From the cell containing the given text, extract its center point as (X, Y) coordinate. 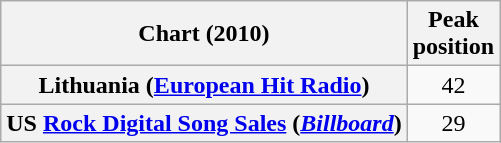
29 (453, 123)
US Rock Digital Song Sales (Billboard) (204, 123)
42 (453, 85)
Chart (2010) (204, 34)
Peak position (453, 34)
Lithuania (European Hit Radio) (204, 85)
